Identify which cell holds the provided text, then report its (x, y) central coordinate. 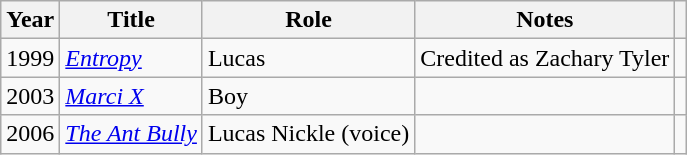
Entropy (132, 58)
Lucas Nickle (voice) (308, 134)
Title (132, 20)
2003 (30, 96)
Year (30, 20)
Marci X (132, 96)
Boy (308, 96)
The Ant Bully (132, 134)
Notes (545, 20)
2006 (30, 134)
Role (308, 20)
1999 (30, 58)
Lucas (308, 58)
Credited as Zachary Tyler (545, 58)
